Output the (x, y) coordinate of the center of the cell containing the given text.  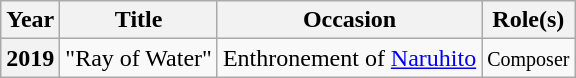
Title (139, 20)
Occasion (349, 20)
2019 (30, 58)
Composer (528, 58)
Year (30, 20)
Enthronement of Naruhito (349, 58)
"Ray of Water" (139, 58)
Role(s) (528, 20)
